Identify which cell holds the provided text, then report its (X, Y) central coordinate. 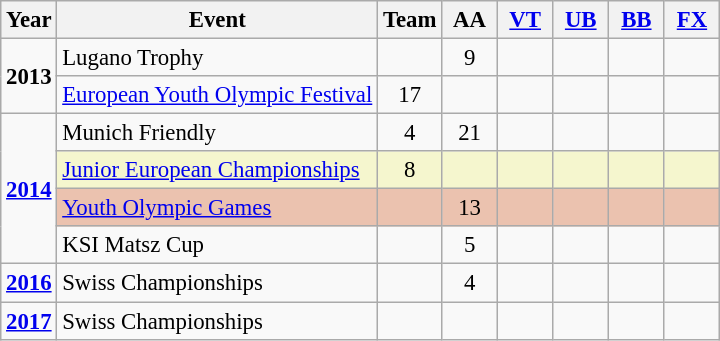
8 (410, 170)
KSI Matsz Cup (218, 245)
UB (581, 20)
Munich Friendly (218, 133)
AA (470, 20)
2017 (29, 321)
FX (692, 20)
Youth Olympic Games (218, 208)
2014 (29, 189)
European Youth Olympic Festival (218, 95)
Junior European Championships (218, 170)
21 (470, 133)
Year (29, 20)
Team (410, 20)
VT (525, 20)
17 (410, 95)
BB (637, 20)
Event (218, 20)
9 (470, 58)
2016 (29, 283)
2013 (29, 76)
13 (470, 208)
5 (470, 245)
Lugano Trophy (218, 58)
